Capture the cell that displays the provided text and extract its [x, y] central coordinate. 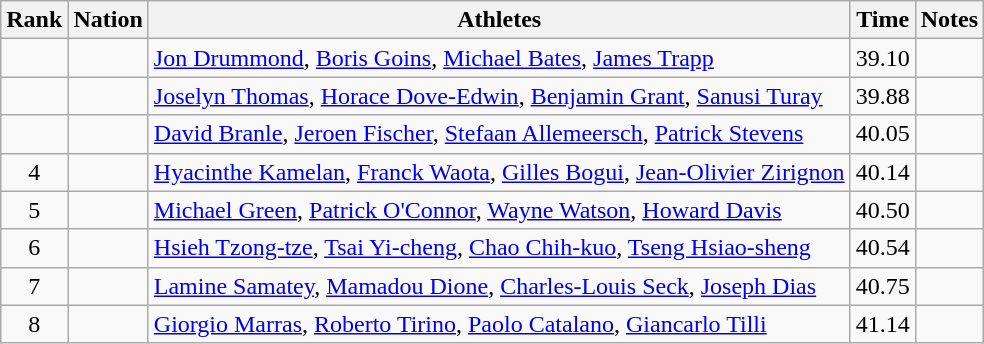
41.14 [882, 324]
40.14 [882, 172]
Joselyn Thomas, Horace Dove-Edwin, Benjamin Grant, Sanusi Turay [499, 96]
7 [34, 286]
39.10 [882, 58]
8 [34, 324]
5 [34, 210]
39.88 [882, 96]
6 [34, 248]
40.54 [882, 248]
Giorgio Marras, Roberto Tirino, Paolo Catalano, Giancarlo Tilli [499, 324]
Time [882, 20]
Lamine Samatey, Mamadou Dione, Charles-Louis Seck, Joseph Dias [499, 286]
Michael Green, Patrick O'Connor, Wayne Watson, Howard Davis [499, 210]
40.75 [882, 286]
Athletes [499, 20]
Nation [108, 20]
Jon Drummond, Boris Goins, Michael Bates, James Trapp [499, 58]
David Branle, Jeroen Fischer, Stefaan Allemeersch, Patrick Stevens [499, 134]
4 [34, 172]
40.05 [882, 134]
Hsieh Tzong-tze, Tsai Yi-cheng, Chao Chih-kuo, Tseng Hsiao-sheng [499, 248]
Hyacinthe Kamelan, Franck Waota, Gilles Bogui, Jean-Olivier Zirignon [499, 172]
Notes [949, 20]
Rank [34, 20]
40.50 [882, 210]
